Output the (X, Y) coordinate of the center of the cell containing the given text.  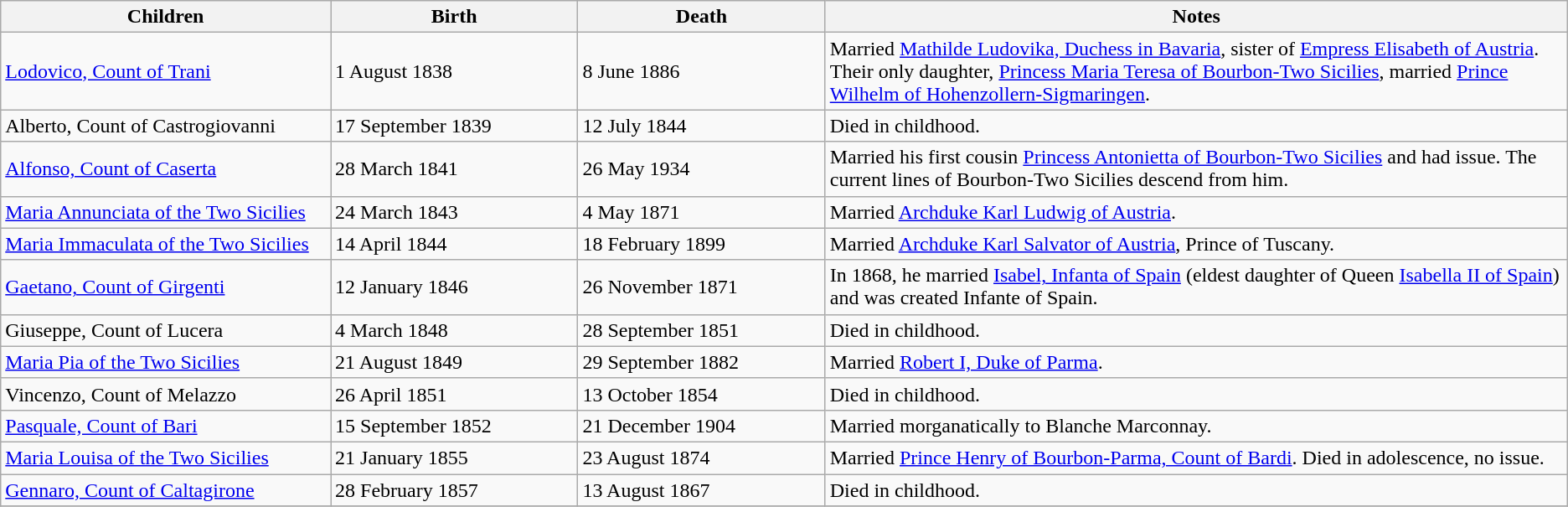
1 August 1838 (454, 71)
23 August 1874 (702, 458)
Married Prince Henry of Bourbon-Parma, Count of Bardi. Died in adolescence, no issue. (1196, 458)
Death (702, 17)
Married Archduke Karl Salvator of Austria, Prince of Tuscany. (1196, 244)
8 June 1886 (702, 71)
26 April 1851 (454, 394)
Married morganatically to Blanche Marconnay. (1196, 426)
Notes (1196, 17)
Vincenzo, Count of Melazzo (166, 394)
12 January 1846 (454, 287)
28 March 1841 (454, 169)
4 May 1871 (702, 212)
Birth (454, 17)
Children (166, 17)
Gaetano, Count of Girgenti (166, 287)
Married Archduke Karl Ludwig of Austria. (1196, 212)
26 May 1934 (702, 169)
Gennaro, Count of Caltagirone (166, 490)
15 September 1852 (454, 426)
21 January 1855 (454, 458)
21 December 1904 (702, 426)
14 April 1844 (454, 244)
28 September 1851 (702, 330)
21 August 1849 (454, 362)
Married Robert I, Duke of Parma. (1196, 362)
26 November 1871 (702, 287)
13 October 1854 (702, 394)
In 1868, he married Isabel, Infanta of Spain (eldest daughter of Queen Isabella II of Spain) and was created Infante of Spain. (1196, 287)
Maria Louisa of the Two Sicilies (166, 458)
Married his first cousin Princess Antonietta of Bourbon-Two Sicilies and had issue. The current lines of Bourbon-Two Sicilies descend from him. (1196, 169)
Alberto, Count of Castrogiovanni (166, 126)
13 August 1867 (702, 490)
Giuseppe, Count of Lucera (166, 330)
Maria Annunciata of the Two Sicilies (166, 212)
4 March 1848 (454, 330)
Maria Immaculata of the Two Sicilies (166, 244)
29 September 1882 (702, 362)
Maria Pia of the Two Sicilies (166, 362)
17 September 1839 (454, 126)
12 July 1844 (702, 126)
Lodovico, Count of Trani (166, 71)
Alfonso, Count of Caserta (166, 169)
18 February 1899 (702, 244)
Pasquale, Count of Bari (166, 426)
28 February 1857 (454, 490)
24 March 1843 (454, 212)
